Search for the cell housing the specified text and yield its (X, Y) center coordinate. 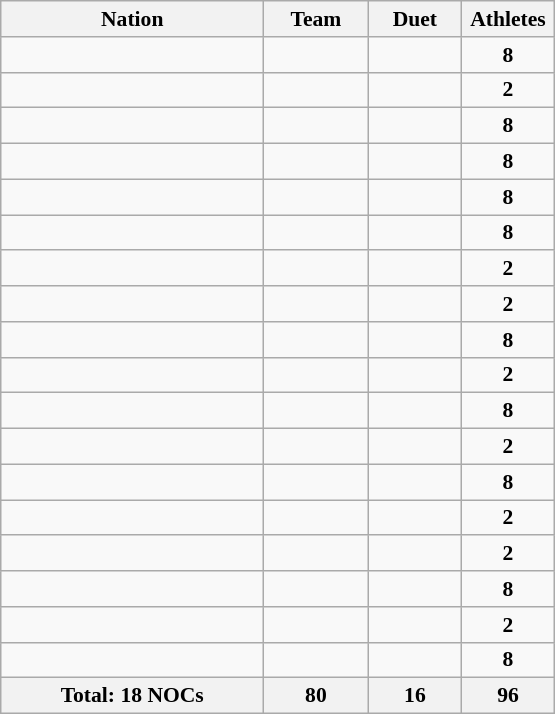
Athletes (508, 19)
Total: 18 NOCs (132, 696)
Nation (132, 19)
Duet (414, 19)
Team (316, 19)
16 (414, 696)
80 (316, 696)
96 (508, 696)
